Extract the (X, Y) coordinate from the center of the cell holding the provided text.  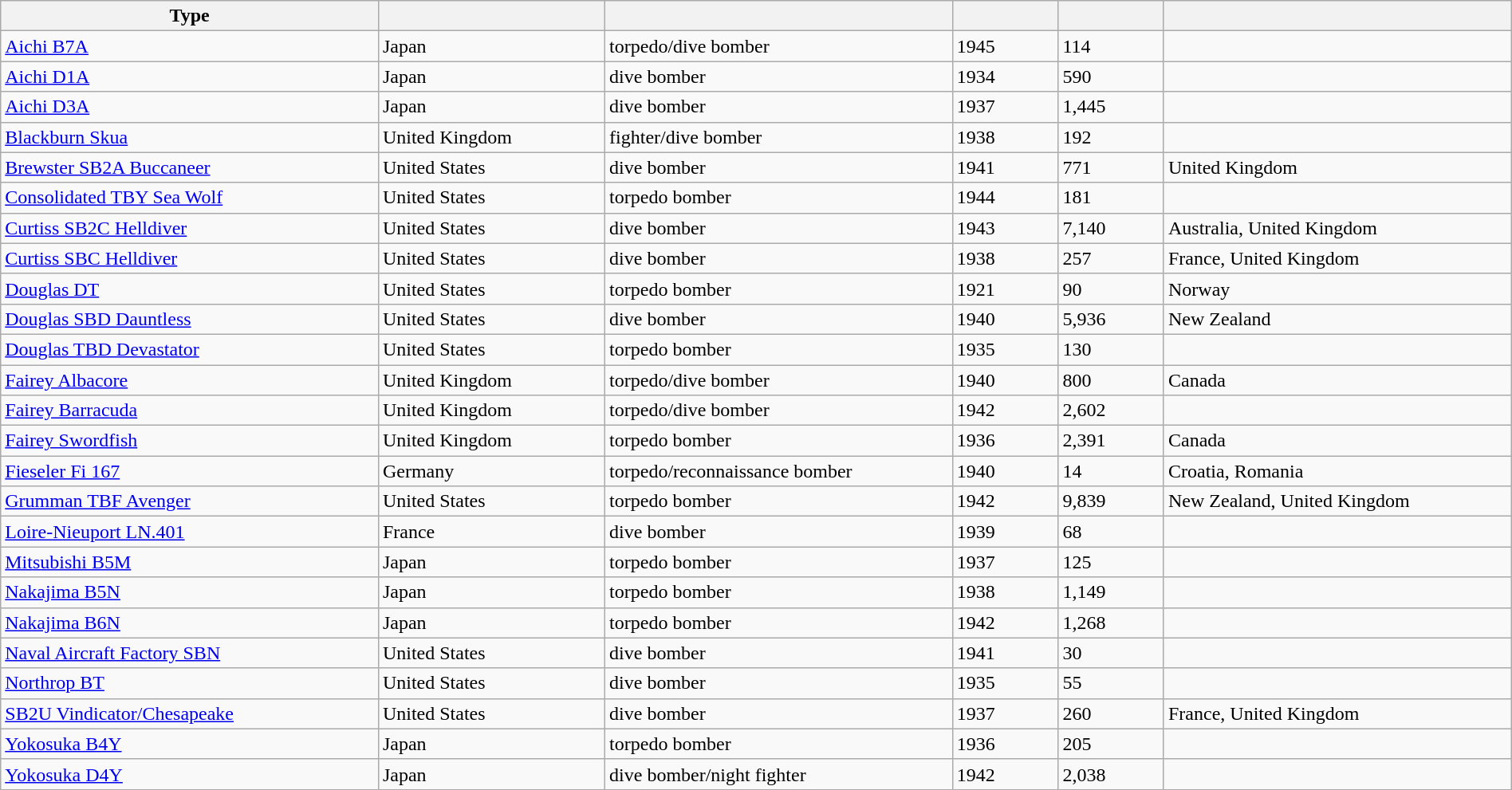
Northrop BT (190, 683)
Douglas SBD Dauntless (190, 319)
192 (1112, 137)
90 (1112, 289)
125 (1112, 562)
590 (1112, 77)
New Zealand (1337, 319)
55 (1112, 683)
Aichi D3A (190, 107)
Yokosuka D4Y (190, 774)
771 (1112, 167)
Blackburn Skua (190, 137)
torpedo/reconnaissance bomber (779, 471)
SB2U Vindicator/Chesapeake (190, 713)
260 (1112, 713)
1,149 (1112, 592)
Fairey Barracuda (190, 411)
1921 (1005, 289)
Consolidated TBY Sea Wolf (190, 198)
Naval Aircraft Factory SBN (190, 653)
Fairey Albacore (190, 380)
181 (1112, 198)
Aichi B7A (190, 46)
205 (1112, 744)
Fieseler Fi 167 (190, 471)
Curtiss SBC Helldiver (190, 258)
Brewster SB2A Buccaneer (190, 167)
2,391 (1112, 441)
Douglas DT (190, 289)
9,839 (1112, 501)
30 (1112, 653)
130 (1112, 349)
Aichi D1A (190, 77)
7,140 (1112, 228)
257 (1112, 258)
Curtiss SB2C Helldiver (190, 228)
1934 (1005, 77)
Norway (1337, 289)
1945 (1005, 46)
1,445 (1112, 107)
fighter/dive bomber (779, 137)
Type (190, 16)
Nakajima B6N (190, 623)
2,602 (1112, 411)
Australia, United Kingdom (1337, 228)
2,038 (1112, 774)
1943 (1005, 228)
Douglas TBD Devastator (190, 349)
Germany (491, 471)
114 (1112, 46)
Mitsubishi B5M (190, 562)
New Zealand, United Kingdom (1337, 501)
Yokosuka B4Y (190, 744)
800 (1112, 380)
France (491, 532)
Loire-Nieuport LN.401 (190, 532)
5,936 (1112, 319)
14 (1112, 471)
Grumman TBF Avenger (190, 501)
dive bomber/night fighter (779, 774)
1939 (1005, 532)
Fairey Swordfish (190, 441)
68 (1112, 532)
1,268 (1112, 623)
Nakajima B5N (190, 592)
1944 (1005, 198)
Croatia, Romania (1337, 471)
